Return the [x, y] coordinate for the center point of the cell that contains the specified text.  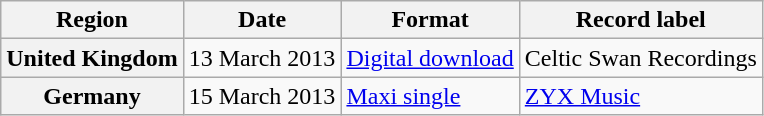
Germany [92, 96]
Region [92, 20]
Date [262, 20]
Format [430, 20]
Maxi single [430, 96]
United Kingdom [92, 58]
15 March 2013 [262, 96]
Digital download [430, 58]
ZYX Music [640, 96]
Record label [640, 20]
13 March 2013 [262, 58]
Celtic Swan Recordings [640, 58]
